Output the (x, y) coordinate of the center of the cell containing the given text.  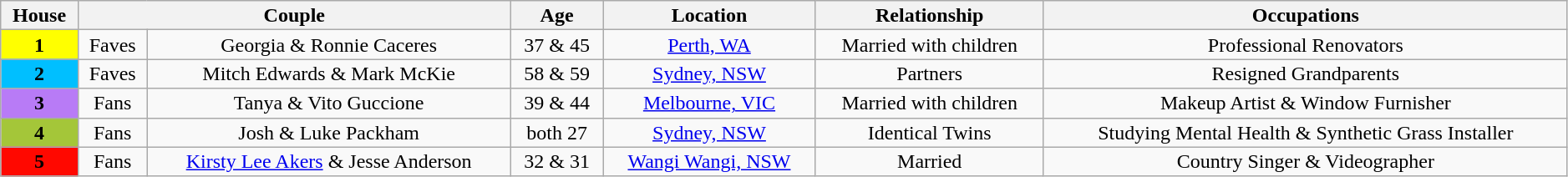
Mitch Edwards & Mark McKie (329, 73)
both 27 (556, 132)
Makeup Artist & Window Furnisher (1305, 104)
Partners (929, 73)
Relationship (929, 15)
Melbourne, VIC (709, 104)
Couple (294, 15)
Married (929, 162)
37 & 45 (556, 45)
39 & 44 (556, 104)
2 (40, 73)
Georgia & Ronnie Caceres (329, 45)
Professional Renovators (1305, 45)
Perth, WA (709, 45)
Studying Mental Health & Synthetic Grass Installer (1305, 132)
Resigned Grandparents (1305, 73)
House (40, 15)
Kirsty Lee Akers & Jesse Anderson (329, 162)
1 (40, 45)
Josh & Luke Packham (329, 132)
Identical Twins (929, 132)
Age (556, 15)
4 (40, 132)
32 & 31 (556, 162)
Wangi Wangi, NSW (709, 162)
Occupations (1305, 15)
Location (709, 15)
58 & 59 (556, 73)
5 (40, 162)
3 (40, 104)
Tanya & Vito Guccione (329, 104)
Country Singer & Videographer (1305, 162)
